Capture the cell that displays the provided text and extract its [x, y] central coordinate. 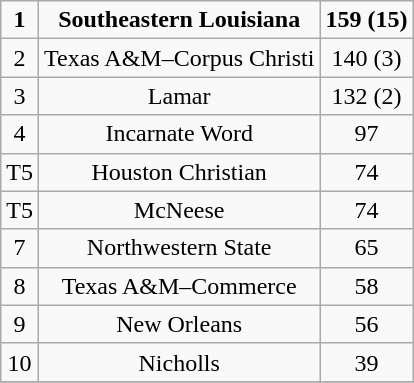
65 [366, 248]
Incarnate Word [178, 134]
97 [366, 134]
10 [20, 362]
Nicholls [178, 362]
3 [20, 96]
McNeese [178, 210]
Southeastern Louisiana [178, 20]
2 [20, 58]
New Orleans [178, 324]
39 [366, 362]
Houston Christian [178, 172]
4 [20, 134]
Texas A&M–Commerce [178, 286]
Lamar [178, 96]
9 [20, 324]
8 [20, 286]
58 [366, 286]
1 [20, 20]
7 [20, 248]
Texas A&M–Corpus Christi [178, 58]
140 (3) [366, 58]
56 [366, 324]
159 (15) [366, 20]
132 (2) [366, 96]
Northwestern State [178, 248]
